Provide the [x, y] coordinate of the cell's center where the given text is located.  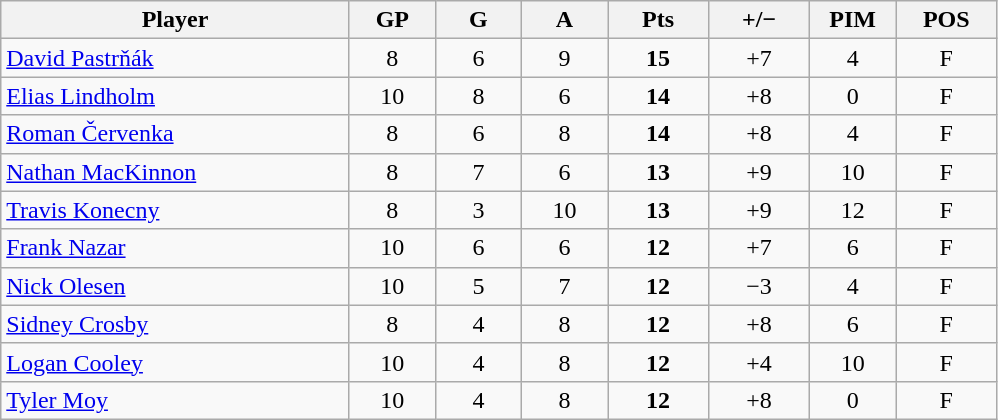
Pts [658, 20]
Frank Nazar [176, 248]
−3 [760, 286]
15 [658, 58]
Sidney Crosby [176, 324]
Nathan MacKinnon [176, 172]
+4 [760, 362]
G [478, 20]
POS [946, 20]
Roman Červenka [176, 134]
A [564, 20]
Player [176, 20]
+/− [760, 20]
3 [478, 210]
David Pastrňák [176, 58]
Nick Olesen [176, 286]
Travis Konecny [176, 210]
Tyler Moy [176, 400]
5 [478, 286]
Elias Lindholm [176, 96]
PIM [853, 20]
GP [392, 20]
Logan Cooley [176, 362]
9 [564, 58]
